Search for the cell housing the specified text and yield its (X, Y) center coordinate. 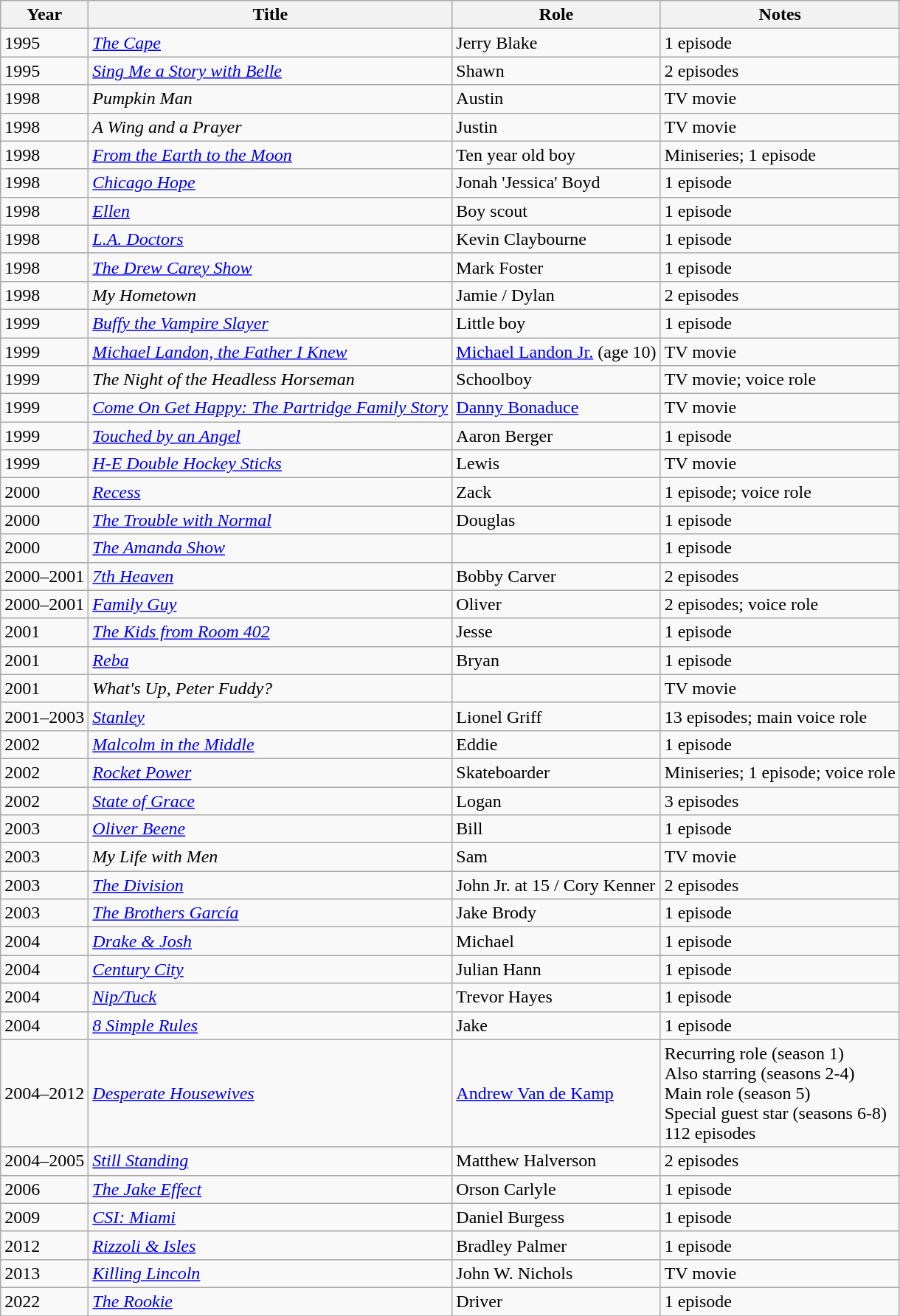
2 episodes; voice role (780, 604)
Matthew Halverson (556, 1161)
Ellen (270, 211)
Notes (780, 15)
Michael (556, 941)
The Cape (270, 43)
Miniseries; 1 episode; voice role (780, 772)
Come On Get Happy: The Partridge Family Story (270, 408)
Killing Lincoln (270, 1273)
TV movie; voice role (780, 380)
From the Earth to the Moon (270, 155)
Desperate Housewives (270, 1093)
Jake Brody (556, 913)
Lewis (556, 464)
John W. Nichols (556, 1273)
H-E Double Hockey Sticks (270, 464)
Still Standing (270, 1161)
Little boy (556, 323)
Touched by an Angel (270, 436)
2022 (44, 1301)
Schoolboy (556, 380)
Century City (270, 969)
2009 (44, 1217)
Sing Me a Story with Belle (270, 71)
Eddie (556, 744)
1 episode; voice role (780, 492)
2006 (44, 1189)
The Amanda Show (270, 548)
A Wing and a Prayer (270, 127)
My Life with Men (270, 857)
Andrew Van de Kamp (556, 1093)
Justin (556, 127)
The Trouble with Normal (270, 520)
Oliver Beene (270, 829)
Year (44, 15)
Michael Landon Jr. (age 10) (556, 352)
3 episodes (780, 800)
Nip/Tuck (270, 997)
Bradley Palmer (556, 1245)
Mark Foster (556, 267)
The Brothers García (270, 913)
13 episodes; main voice role (780, 716)
The Division (270, 885)
Logan (556, 800)
Bobby Carver (556, 576)
Douglas (556, 520)
Miniseries; 1 episode (780, 155)
Julian Hann (556, 969)
Chicago Hope (270, 183)
Michael Landon, the Father I Knew (270, 352)
Recurring role (season 1)Also starring (seasons 2-4)Main role (season 5)Special guest star (seasons 6-8)112 episodes (780, 1093)
Buffy the Vampire Slayer (270, 323)
Role (556, 15)
2012 (44, 1245)
Reba (270, 660)
Title (270, 15)
8 Simple Rules (270, 1025)
Jesse (556, 632)
The Drew Carey Show (270, 267)
Jonah 'Jessica' Boyd (556, 183)
The Rookie (270, 1301)
Rizzoli & Isles (270, 1245)
The Jake Effect (270, 1189)
Orson Carlyle (556, 1189)
Lionel Griff (556, 716)
Malcolm in the Middle (270, 744)
2013 (44, 1273)
Bill (556, 829)
Kevin Claybourne (556, 239)
Ten year old boy (556, 155)
Shawn (556, 71)
Boy scout (556, 211)
7th Heaven (270, 576)
Drake & Josh (270, 941)
The Night of the Headless Horseman (270, 380)
Oliver (556, 604)
2004–2012 (44, 1093)
Rocket Power (270, 772)
Jamie / Dylan (556, 295)
L.A. Doctors (270, 239)
Bryan (556, 660)
Danny Bonaduce (556, 408)
Aaron Berger (556, 436)
Skateboarder (556, 772)
My Hometown (270, 295)
Pumpkin Man (270, 99)
CSI: Miami (270, 1217)
2004–2005 (44, 1161)
State of Grace (270, 800)
Trevor Hayes (556, 997)
Recess (270, 492)
What's Up, Peter Fuddy? (270, 688)
Sam (556, 857)
John Jr. at 15 / Cory Kenner (556, 885)
Daniel Burgess (556, 1217)
Family Guy (270, 604)
Jake (556, 1025)
Jerry Blake (556, 43)
Zack (556, 492)
The Kids from Room 402 (270, 632)
Driver (556, 1301)
2001–2003 (44, 716)
Stanley (270, 716)
Austin (556, 99)
